Provide the [X, Y] coordinate of the cell's center where the given text is located.  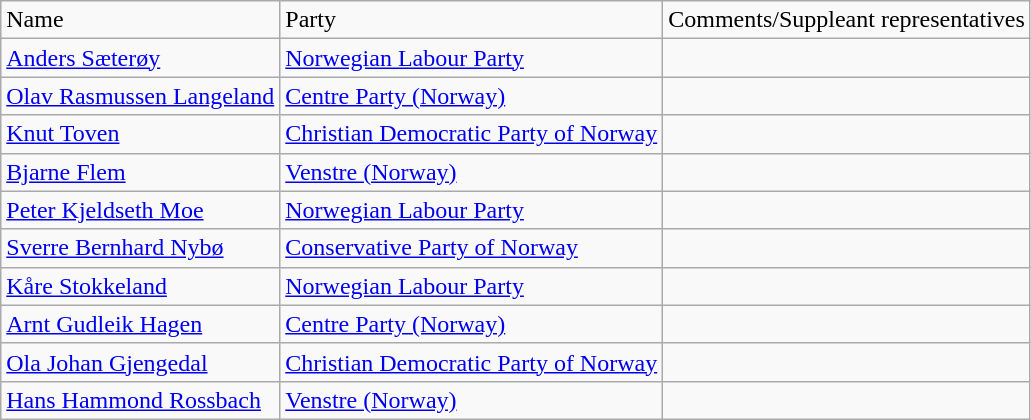
Anders Sæterøy [140, 58]
Arnt Gudleik Hagen [140, 324]
Kåre Stokkeland [140, 286]
Party [472, 20]
Knut Toven [140, 134]
Comments/Suppleant representatives [847, 20]
Name [140, 20]
Sverre Bernhard Nybø [140, 248]
Peter Kjeldseth Moe [140, 210]
Hans Hammond Rossbach [140, 400]
Olav Rasmussen Langeland [140, 96]
Ola Johan Gjengedal [140, 362]
Bjarne Flem [140, 172]
Conservative Party of Norway [472, 248]
